Extract the (x, y) coordinate from the center of the cell holding the provided text.  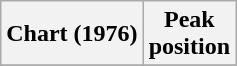
Peakposition (189, 34)
Chart (1976) (72, 34)
